Extract the (X, Y) coordinate from the center of the cell holding the provided text.  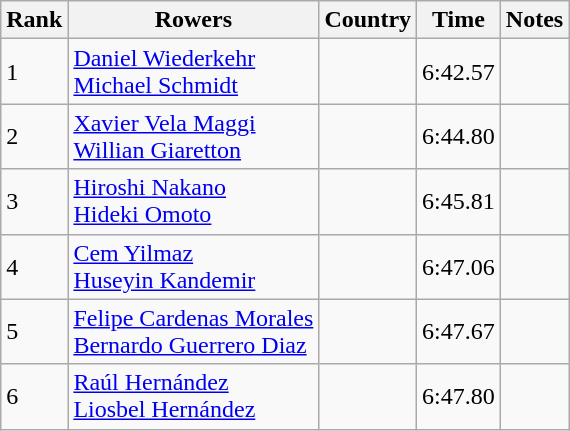
4 (34, 266)
Country (368, 20)
Daniel WiederkehrMichael Schmidt (194, 72)
Notes (534, 20)
Felipe Cardenas MoralesBernardo Guerrero Diaz (194, 332)
6:47.80 (459, 396)
2 (34, 136)
Rowers (194, 20)
Xavier Vela MaggiWillian Giaretton (194, 136)
6:42.57 (459, 72)
1 (34, 72)
6:44.80 (459, 136)
Rank (34, 20)
Time (459, 20)
6:47.67 (459, 332)
3 (34, 202)
6:45.81 (459, 202)
5 (34, 332)
Cem YilmazHuseyin Kandemir (194, 266)
Raúl HernándezLiosbel Hernández (194, 396)
6 (34, 396)
Hiroshi NakanoHideki Omoto (194, 202)
6:47.06 (459, 266)
